Return the [X, Y] coordinate for the center point of the cell that contains the specified text.  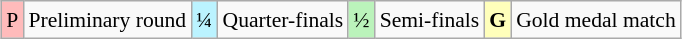
Gold medal match [596, 20]
P [12, 20]
G [498, 20]
Quarter-finals [284, 20]
Preliminary round [107, 20]
¼ [204, 20]
½ [361, 20]
Semi-finals [430, 20]
